Capture the cell that displays the provided text and extract its [X, Y] central coordinate. 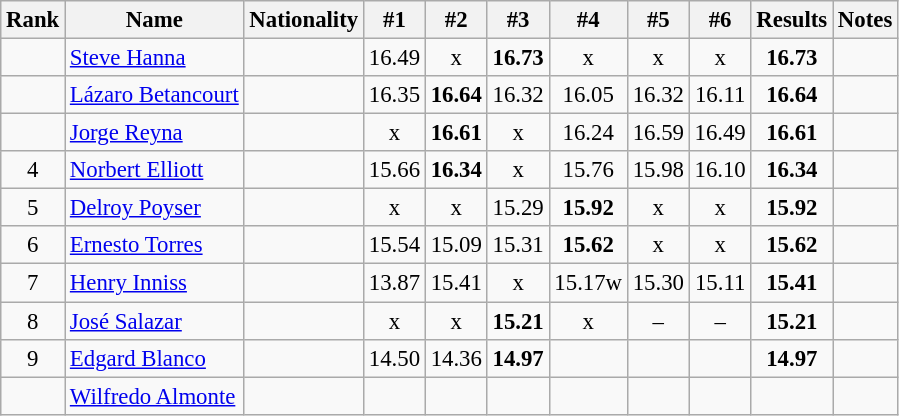
José Salazar [154, 321]
16.05 [588, 95]
Jorge Reyna [154, 133]
Delroy Poyser [154, 208]
Norbert Elliott [154, 170]
#3 [518, 20]
15.29 [518, 208]
16.24 [588, 133]
#4 [588, 20]
15.98 [658, 170]
Notes [866, 20]
15.30 [658, 283]
16.11 [720, 95]
4 [33, 170]
Henry Inniss [154, 283]
Steve Hanna [154, 58]
Name [154, 20]
Edgard Blanco [154, 358]
7 [33, 283]
Wilfredo Almonte [154, 396]
#2 [456, 20]
15.31 [518, 245]
Rank [33, 20]
Nationality [304, 20]
9 [33, 358]
15.66 [394, 170]
Results [792, 20]
16.35 [394, 95]
6 [33, 245]
14.36 [456, 358]
14.50 [394, 358]
15.76 [588, 170]
15.54 [394, 245]
8 [33, 321]
Lázaro Betancourt [154, 95]
#5 [658, 20]
Ernesto Torres [154, 245]
15.17w [588, 283]
5 [33, 208]
15.09 [456, 245]
15.11 [720, 283]
#6 [720, 20]
16.59 [658, 133]
13.87 [394, 283]
16.10 [720, 170]
#1 [394, 20]
